Provide the (x, y) coordinate of the cell's center where the given text is located.  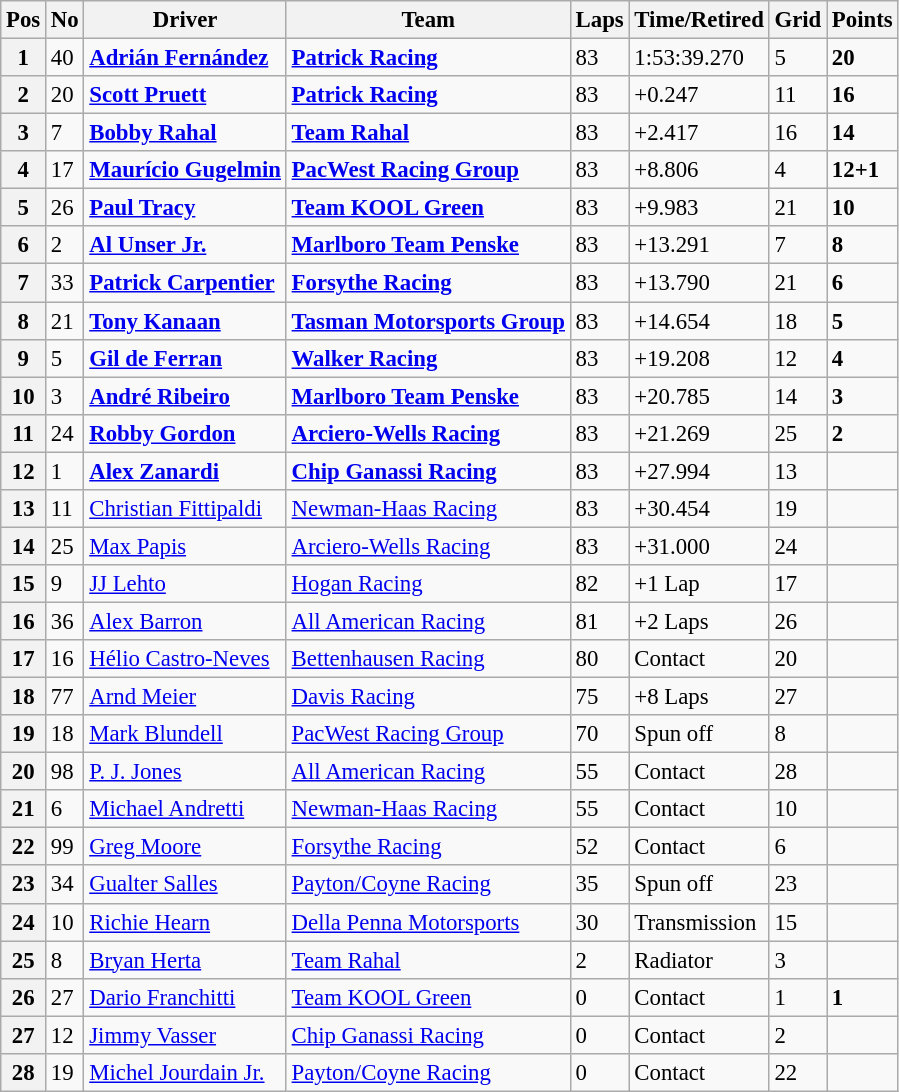
99 (65, 847)
52 (600, 847)
P. J. Jones (185, 772)
+20.785 (699, 396)
98 (65, 772)
+14.654 (699, 321)
+0.247 (699, 95)
Alex Barron (185, 621)
Della Penna Motorsports (428, 922)
Patrick Carpentier (185, 283)
Tony Kanaan (185, 321)
Jimmy Vasser (185, 1035)
+31.000 (699, 546)
+2.417 (699, 133)
Michel Jourdain Jr. (185, 1073)
+1 Lap (699, 584)
Adrián Fernández (185, 58)
Hélio Castro-Neves (185, 659)
35 (600, 885)
Pos (24, 20)
Mark Blundell (185, 734)
Davis Racing (428, 697)
Transmission (699, 922)
Gualter Salles (185, 885)
12+1 (862, 170)
30 (600, 922)
+27.994 (699, 471)
Bobby Rahal (185, 133)
77 (65, 697)
+9.983 (699, 208)
40 (65, 58)
Robby Gordon (185, 433)
Max Papis (185, 546)
Driver (185, 20)
Time/Retired (699, 20)
Team (428, 20)
Walker Racing (428, 358)
1:53:39.270 (699, 58)
+30.454 (699, 509)
Paul Tracy (185, 208)
Laps (600, 20)
36 (65, 621)
+2 Laps (699, 621)
Hogan Racing (428, 584)
75 (600, 697)
Alex Zanardi (185, 471)
+19.208 (699, 358)
André Ribeiro (185, 396)
Arnd Meier (185, 697)
81 (600, 621)
Bettenhausen Racing (428, 659)
33 (65, 283)
80 (600, 659)
Richie Hearn (185, 922)
34 (65, 885)
70 (600, 734)
Points (862, 20)
No (65, 20)
Radiator (699, 960)
Bryan Herta (185, 960)
JJ Lehto (185, 584)
82 (600, 584)
Christian Fittipaldi (185, 509)
Greg Moore (185, 847)
Michael Andretti (185, 809)
Gil de Ferran (185, 358)
+21.269 (699, 433)
+8.806 (699, 170)
+8 Laps (699, 697)
Maurício Gugelmin (185, 170)
+13.790 (699, 283)
Scott Pruett (185, 95)
Grid (798, 20)
+13.291 (699, 245)
Al Unser Jr. (185, 245)
Tasman Motorsports Group (428, 321)
Dario Franchitti (185, 997)
